For the text-containing cell, return its midpoint in [x, y] coordinate format. 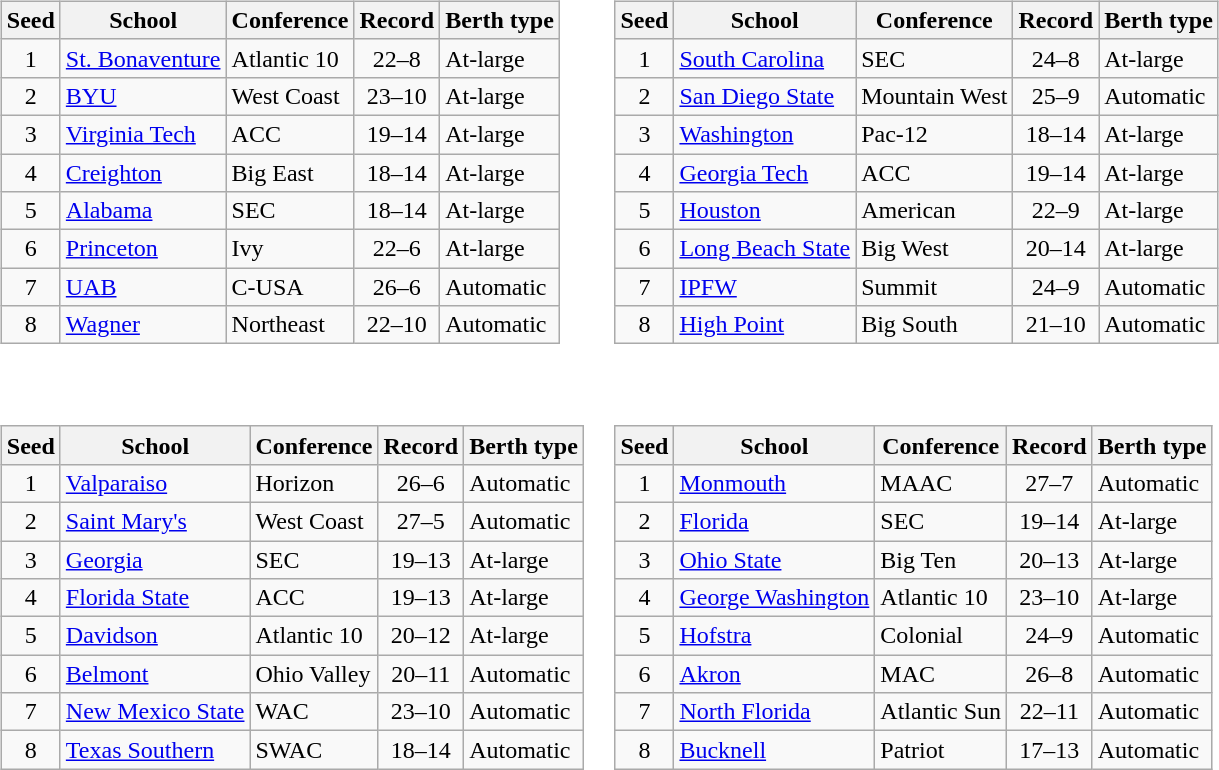
Monmouth [774, 483]
26–8 [1050, 674]
Ohio State [774, 559]
Atlantic Sun [941, 712]
St. Bonaventure [143, 58]
22–9 [1056, 211]
17–13 [1050, 750]
Akron [774, 674]
MAC [941, 674]
Florida [774, 521]
20–12 [421, 636]
27–5 [421, 521]
Texas Southern [155, 750]
Belmont [155, 674]
Georgia Tech [765, 173]
24–8 [1056, 58]
22–10 [397, 325]
Big Ten [941, 559]
Davidson [155, 636]
Valparaiso [155, 483]
20–11 [421, 674]
North Florida [774, 712]
22–8 [397, 58]
Long Beach State [765, 249]
Florida State [155, 598]
WAC [314, 712]
High Point [765, 325]
C-USA [290, 287]
Mountain West [934, 96]
BYU [143, 96]
Houston [765, 211]
American [934, 211]
Creighton [143, 173]
Ivy [290, 249]
UAB [143, 287]
Princeton [143, 249]
22–6 [397, 249]
Colonial [941, 636]
20–14 [1056, 249]
Big East [290, 173]
Patriot [941, 750]
San Diego State [765, 96]
New Mexico State [155, 712]
George Washington [774, 598]
21–10 [1056, 325]
Horizon [314, 483]
Alabama [143, 211]
MAAC [941, 483]
IPFW [765, 287]
Wagner [143, 325]
Georgia [155, 559]
SWAC [314, 750]
Bucknell [774, 750]
22–11 [1050, 712]
27–7 [1050, 483]
Hofstra [774, 636]
Ohio Valley [314, 674]
Northeast [290, 325]
Washington [765, 134]
Pac-12 [934, 134]
Summit [934, 287]
20–13 [1050, 559]
South Carolina [765, 58]
Saint Mary's [155, 521]
Big South [934, 325]
Virginia Tech [143, 134]
25–9 [1056, 96]
Big West [934, 249]
